For the text-containing cell, return its midpoint in (X, Y) coordinate format. 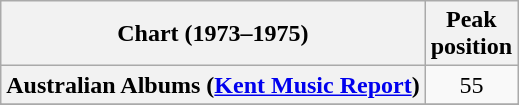
Australian Albums (Kent Music Report) (213, 85)
Peakposition (471, 34)
55 (471, 85)
Chart (1973–1975) (213, 34)
